Find where the given text appears and provide that cell's center as [x, y] coordinate. 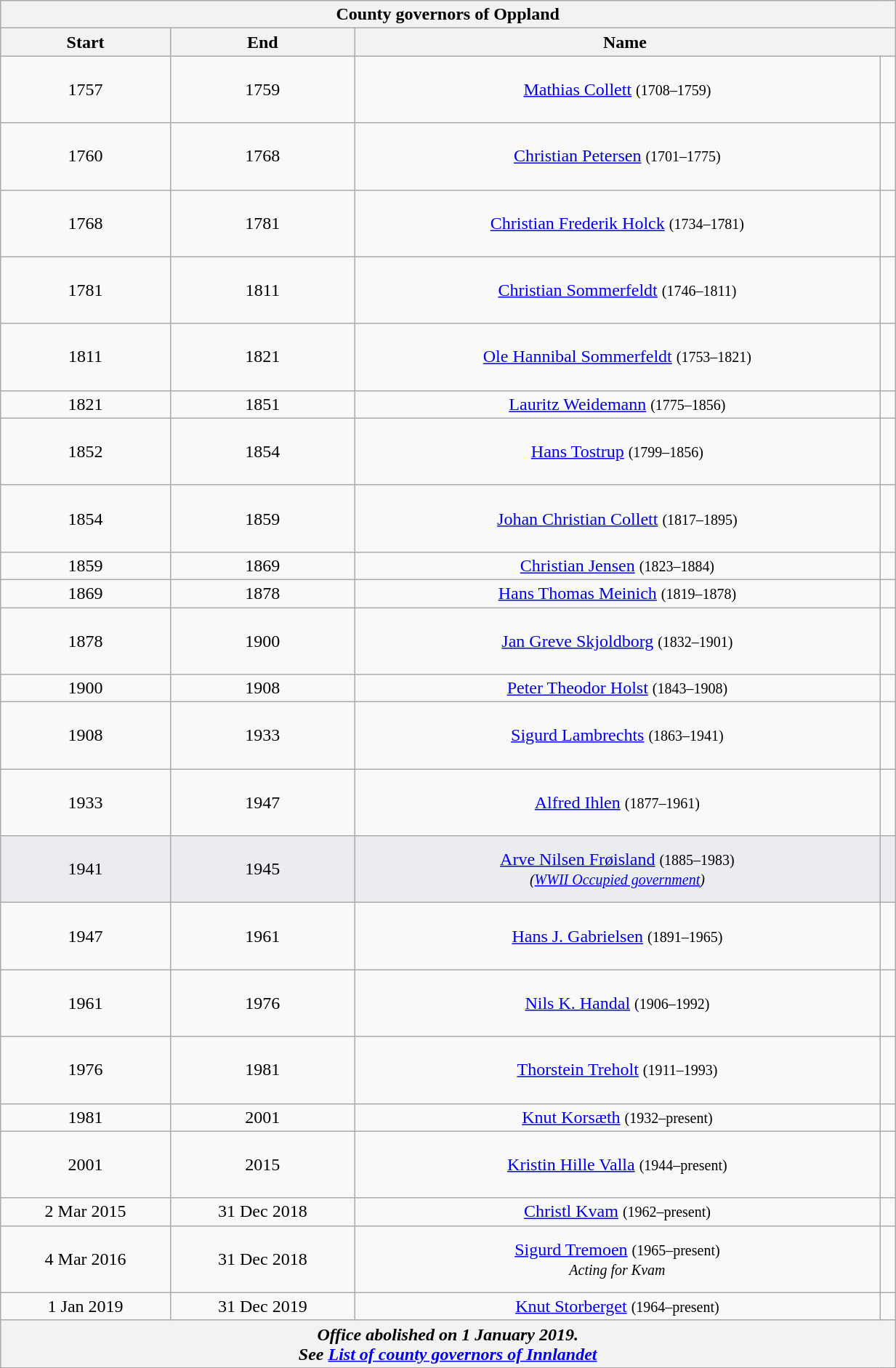
Christian Jensen (1823–1884) [617, 566]
1945 [262, 869]
Arve Nilsen Frøisland (1885–1983)(WWII Occupied government) [617, 869]
Kristin Hille Valla (1944–present) [617, 1164]
Christian Sommerfeldt (1746–1811) [617, 290]
Knut Korsæth (1932–present) [617, 1117]
Office abolished on 1 January 2019.See List of county governors of Innlandet [448, 1343]
1757 [86, 89]
Name [625, 42]
31 Dec 2019 [262, 1306]
2015 [262, 1164]
4 Mar 2016 [86, 1259]
Christl Kvam (1962–present) [617, 1212]
Christian Frederik Holck (1734–1781) [617, 223]
1941 [86, 869]
1759 [262, 89]
Alfred Ihlen (1877–1961) [617, 802]
Hans Thomas Meinich (1819–1878) [617, 593]
2 Mar 2015 [86, 1212]
Jan Greve Skjoldborg (1832–1901) [617, 641]
Mathias Collett (1708–1759) [617, 89]
Ole Hannibal Sommerfeldt (1753–1821) [617, 357]
Start [86, 42]
Sigurd Tremoen (1965–present)Acting for Kvam [617, 1259]
1851 [262, 404]
Christian Petersen (1701–1775) [617, 156]
Nils K. Handal (1906–1992) [617, 1003]
1 Jan 2019 [86, 1306]
Johan Christian Collett (1817–1895) [617, 518]
Thorstein Treholt (1911–1993) [617, 1070]
Hans Tostrup (1799–1856) [617, 451]
Knut Storberget (1964–present) [617, 1306]
Peter Theodor Holst (1843–1908) [617, 688]
Sigurd Lambrechts (1863–1941) [617, 736]
County governors of Oppland [448, 15]
Lauritz Weidemann (1775–1856) [617, 404]
Hans J. Gabrielsen (1891–1965) [617, 936]
1760 [86, 156]
1852 [86, 451]
End [262, 42]
